Pinpoint the cell where the given text exists, returning its [x, y] midpoint coordinate. 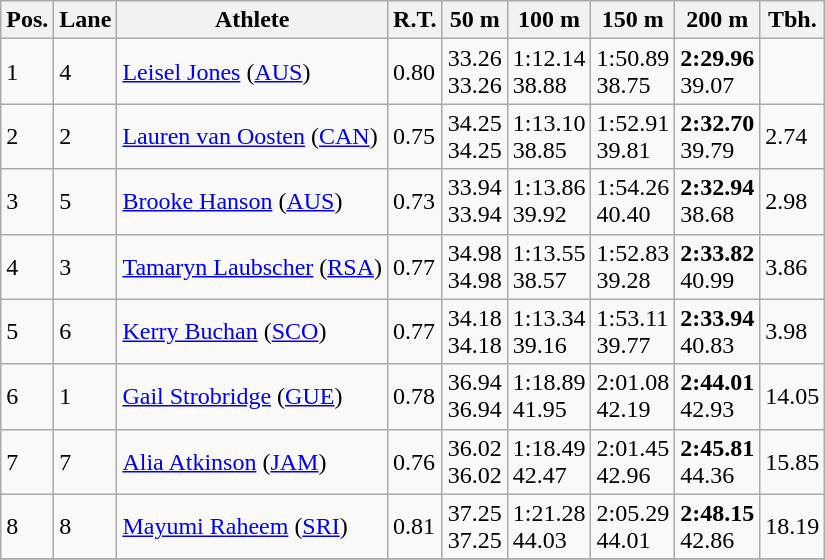
36.0236.02 [474, 462]
0.80 [416, 72]
1:18.8941.95 [549, 396]
3.98 [792, 332]
50 m [474, 20]
150 m [633, 20]
R.T. [416, 20]
0.75 [416, 136]
0.81 [416, 526]
2:45.8144.36 [718, 462]
15.85 [792, 462]
1:13.1038.85 [549, 136]
1:52.9139.81 [633, 136]
2:48.1542.86 [718, 526]
Mayumi Raheem (SRI) [252, 526]
Brooke Hanson (AUS) [252, 202]
36.9436.94 [474, 396]
1:12.1438.88 [549, 72]
Gail Strobridge (GUE) [252, 396]
1:52.8339.28 [633, 266]
34.2534.25 [474, 136]
2:32.9438.68 [718, 202]
2:01.4542.96 [633, 462]
Athlete [252, 20]
2:29.9639.07 [718, 72]
2:05.2944.01 [633, 526]
0.78 [416, 396]
2:33.8240.99 [718, 266]
200 m [718, 20]
Tamaryn Laubscher (RSA) [252, 266]
Lane [86, 20]
1:50.8938.75 [633, 72]
2:33.9440.83 [718, 332]
33.2633.26 [474, 72]
0.76 [416, 462]
1:18.4942.47 [549, 462]
Alia Atkinson (JAM) [252, 462]
Lauren van Oosten (CAN) [252, 136]
1:21.2844.03 [549, 526]
1:13.3439.16 [549, 332]
1:13.8639.92 [549, 202]
1:53.1139.77 [633, 332]
Tbh. [792, 20]
2.98 [792, 202]
14.05 [792, 396]
1:54.2640.40 [633, 202]
Pos. [28, 20]
18.19 [792, 526]
1:13.5538.57 [549, 266]
Leisel Jones (AUS) [252, 72]
2.74 [792, 136]
37.2537.25 [474, 526]
Kerry Buchan (SCO) [252, 332]
34.1834.18 [474, 332]
33.9433.94 [474, 202]
3.86 [792, 266]
100 m [549, 20]
0.73 [416, 202]
2:32.7039.79 [718, 136]
2:44.0142.93 [718, 396]
2:01.0842.19 [633, 396]
34.9834.98 [474, 266]
